Find where the given text appears and provide that cell's center as (x, y) coordinate. 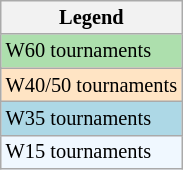
W35 tournaments (92, 118)
W15 tournaments (92, 152)
W60 tournaments (92, 51)
Legend (92, 17)
W40/50 tournaments (92, 85)
